Pinpoint the cell where the given text exists, returning its [x, y] midpoint coordinate. 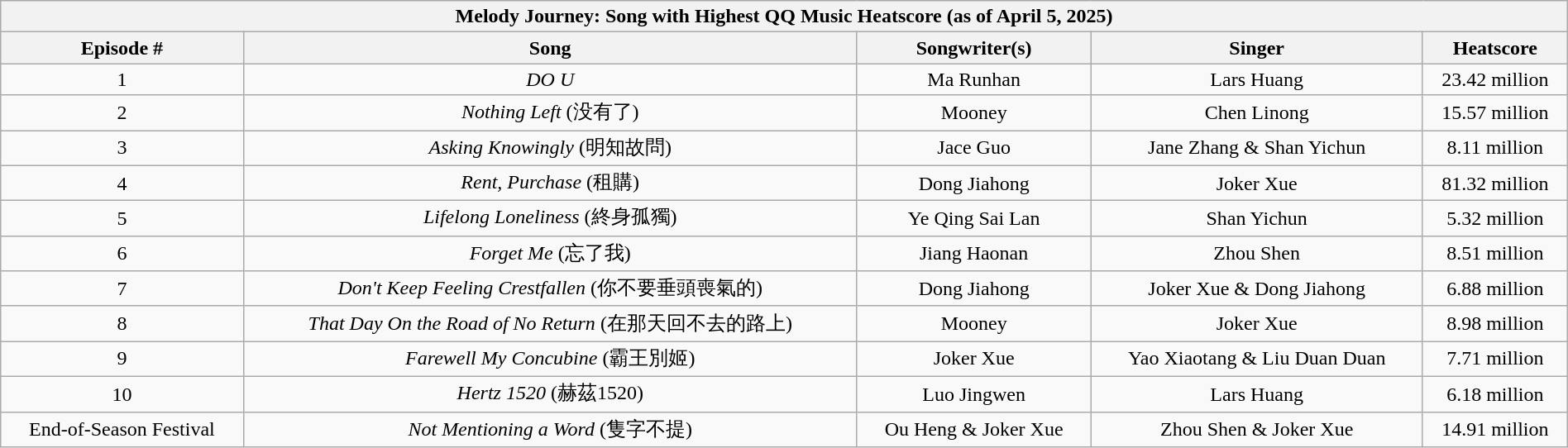
15.57 million [1495, 112]
Melody Journey: Song with Highest QQ Music Heatscore (as of April 5, 2025) [784, 17]
7.71 million [1495, 359]
9 [122, 359]
1 [122, 79]
Ma Runhan [974, 79]
Jace Guo [974, 149]
Songwriter(s) [974, 48]
6.88 million [1495, 289]
Farewell My Concubine (霸王別姬) [550, 359]
3 [122, 149]
End-of-Season Festival [122, 430]
Lifelong Loneliness (終身孤獨) [550, 218]
5 [122, 218]
2 [122, 112]
8.98 million [1495, 324]
Nothing Left (没有了) [550, 112]
6.18 million [1495, 393]
Not Mentioning a Word (隻字不提) [550, 430]
Ye Qing Sai Lan [974, 218]
6 [122, 253]
Yao Xiaotang & Liu Duan Duan [1257, 359]
Ou Heng & Joker Xue [974, 430]
Zhou Shen [1257, 253]
8.51 million [1495, 253]
14.91 million [1495, 430]
5.32 million [1495, 218]
That Day On the Road of No Return (在那天回不去的路上) [550, 324]
Episode # [122, 48]
Jiang Haonan [974, 253]
7 [122, 289]
8.11 million [1495, 149]
Song [550, 48]
Chen Linong [1257, 112]
Zhou Shen & Joker Xue [1257, 430]
4 [122, 183]
Forget Me (忘了我) [550, 253]
Rent, Purchase (租購) [550, 183]
Joker Xue & Dong Jiahong [1257, 289]
Hertz 1520 (赫茲1520) [550, 393]
Asking Knowingly (明知故問) [550, 149]
8 [122, 324]
Singer [1257, 48]
23.42 million [1495, 79]
10 [122, 393]
Shan Yichun [1257, 218]
Heatscore [1495, 48]
Don't Keep Feeling Crestfallen (你不要垂頭喪氣的) [550, 289]
Luo Jingwen [974, 393]
Jane Zhang & Shan Yichun [1257, 149]
DO U [550, 79]
81.32 million [1495, 183]
